Provide the (X, Y) coordinate of the cell's center where the given text is located.  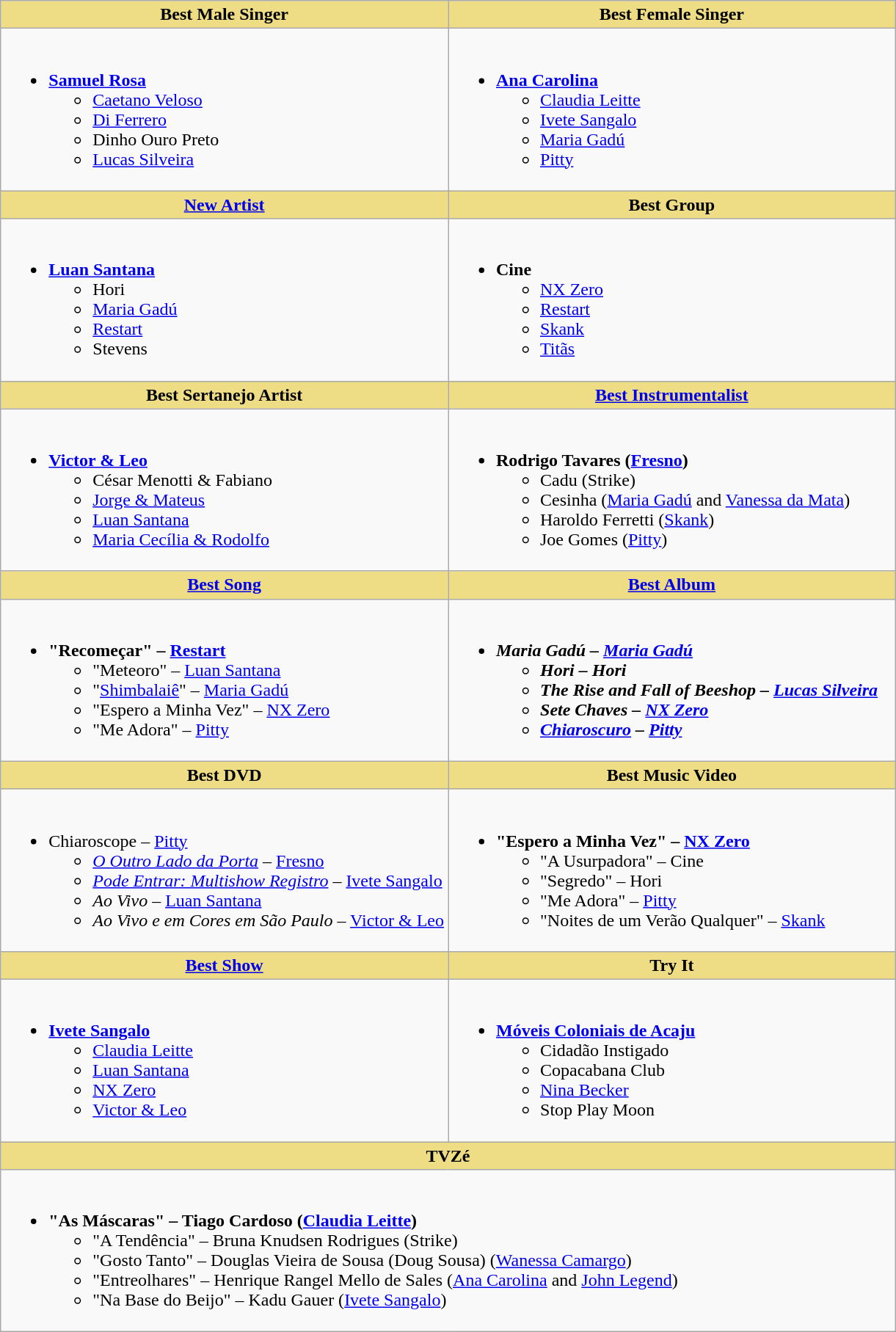
Try It (671, 965)
Best Show (225, 965)
Ivete SangaloClaudia LeitteLuan SantanaNX ZeroVictor & Leo (225, 1060)
Ana CarolinaClaudia LeitteIvete SangaloMaria GadúPitty (671, 110)
Samuel RosaCaetano VelosoDi FerreroDinho Ouro PretoLucas Silveira (225, 110)
Best Male Singer (225, 15)
Best Sertanejo Artist (225, 395)
Maria Gadú – Maria GadúHori – HoriThe Rise and Fall of Beeshop – Lucas SilveiraSete Chaves – NX ZeroChiaroscuro – Pitty (671, 680)
Victor & LeoCésar Menotti & FabianoJorge & MateusLuan SantanaMaria Cecília & Rodolfo (225, 490)
Best DVD (225, 775)
Best Album (671, 585)
CineNX ZeroRestartSkankTitãs (671, 299)
Best Female Singer (671, 15)
Best Group (671, 205)
Best Song (225, 585)
Móveis Coloniais de AcajuCidadão InstigadoCopacabana ClubNina BeckerStop Play Moon (671, 1060)
Best Instrumentalist (671, 395)
Luan SantanaHoriMaria GadúRestartStevens (225, 299)
"Recomeçar" – Restart"Meteoro" – Luan Santana"Shimbalaiê" – Maria Gadú"Espero a Minha Vez" – NX Zero"Me Adora" – Pitty (225, 680)
"Espero a Minha Vez" – NX Zero"A Usurpadora" – Cine"Segredo" – Hori"Me Adora" – Pitty"Noites de um Verão Qualquer" – Skank (671, 870)
Rodrigo Tavares (Fresno)Cadu (Strike)Cesinha (Maria Gadú and Vanessa da Mata)Haroldo Ferretti (Skank)Joe Gomes (Pitty) (671, 490)
New Artist (225, 205)
TVZé (448, 1156)
Best Music Video (671, 775)
